Pinpoint the cell where the given text exists, returning its [x, y] midpoint coordinate. 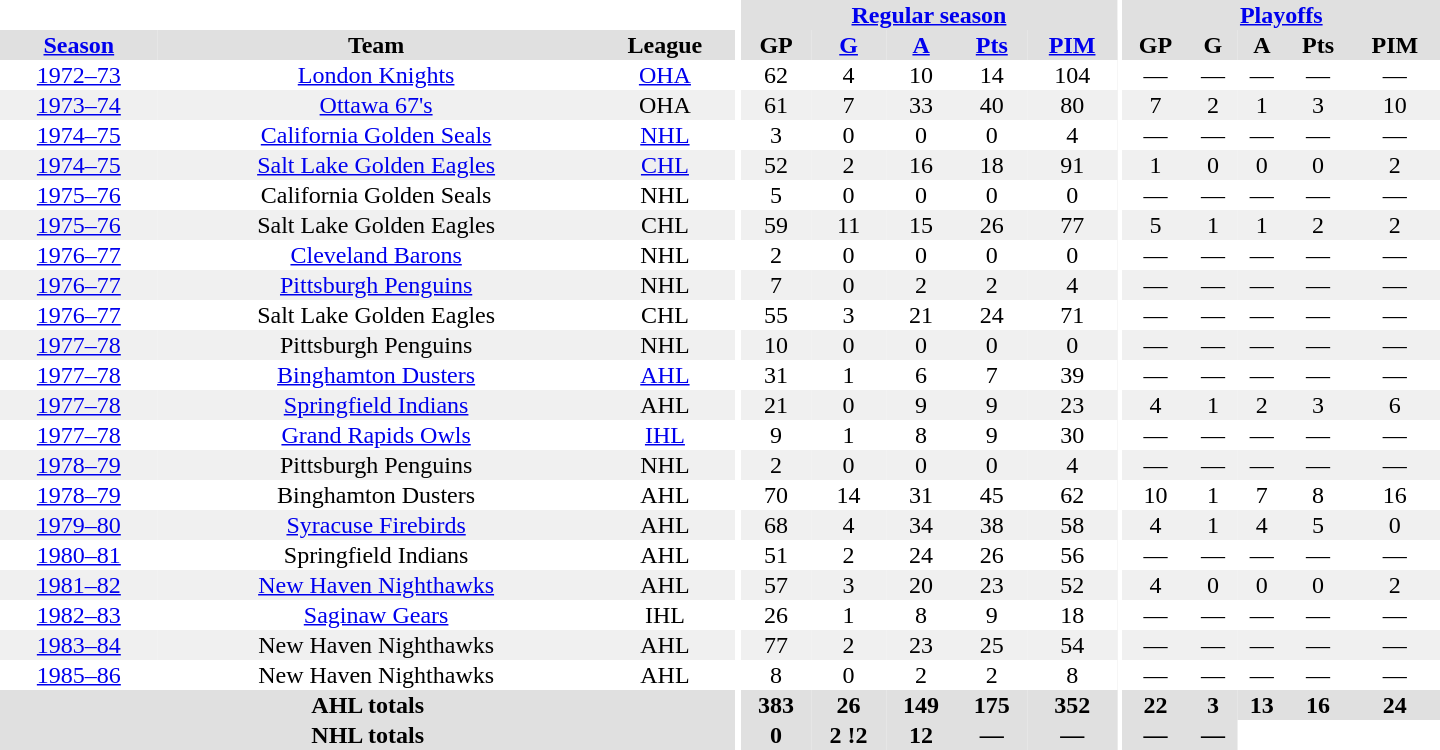
149 [922, 705]
57 [776, 585]
39 [1072, 375]
45 [992, 495]
25 [992, 645]
175 [992, 705]
68 [776, 525]
1979–80 [79, 525]
Playoffs [1282, 15]
51 [776, 555]
352 [1072, 705]
Ottawa 67's [376, 105]
40 [992, 105]
22 [1156, 705]
League [666, 45]
1973–74 [79, 105]
70 [776, 495]
11 [848, 225]
30 [1072, 435]
59 [776, 225]
34 [922, 525]
38 [992, 525]
15 [922, 225]
1983–84 [79, 645]
1985–86 [79, 675]
12 [922, 735]
33 [922, 105]
383 [776, 705]
London Knights [376, 75]
NHL totals [368, 735]
71 [1072, 315]
2 !2 [848, 735]
104 [1072, 75]
54 [1072, 645]
1980–81 [79, 555]
AHL totals [368, 705]
Grand Rapids Owls [376, 435]
Regular season [929, 15]
1981–82 [79, 585]
13 [1262, 705]
1972–73 [79, 75]
Season [79, 45]
58 [1072, 525]
91 [1072, 165]
1982–83 [79, 615]
20 [922, 585]
56 [1072, 555]
Cleveland Barons [376, 255]
61 [776, 105]
55 [776, 315]
80 [1072, 105]
Saginaw Gears [376, 615]
Syracuse Firebirds [376, 525]
Team [376, 45]
